For the text-containing cell, return its midpoint in (x, y) coordinate format. 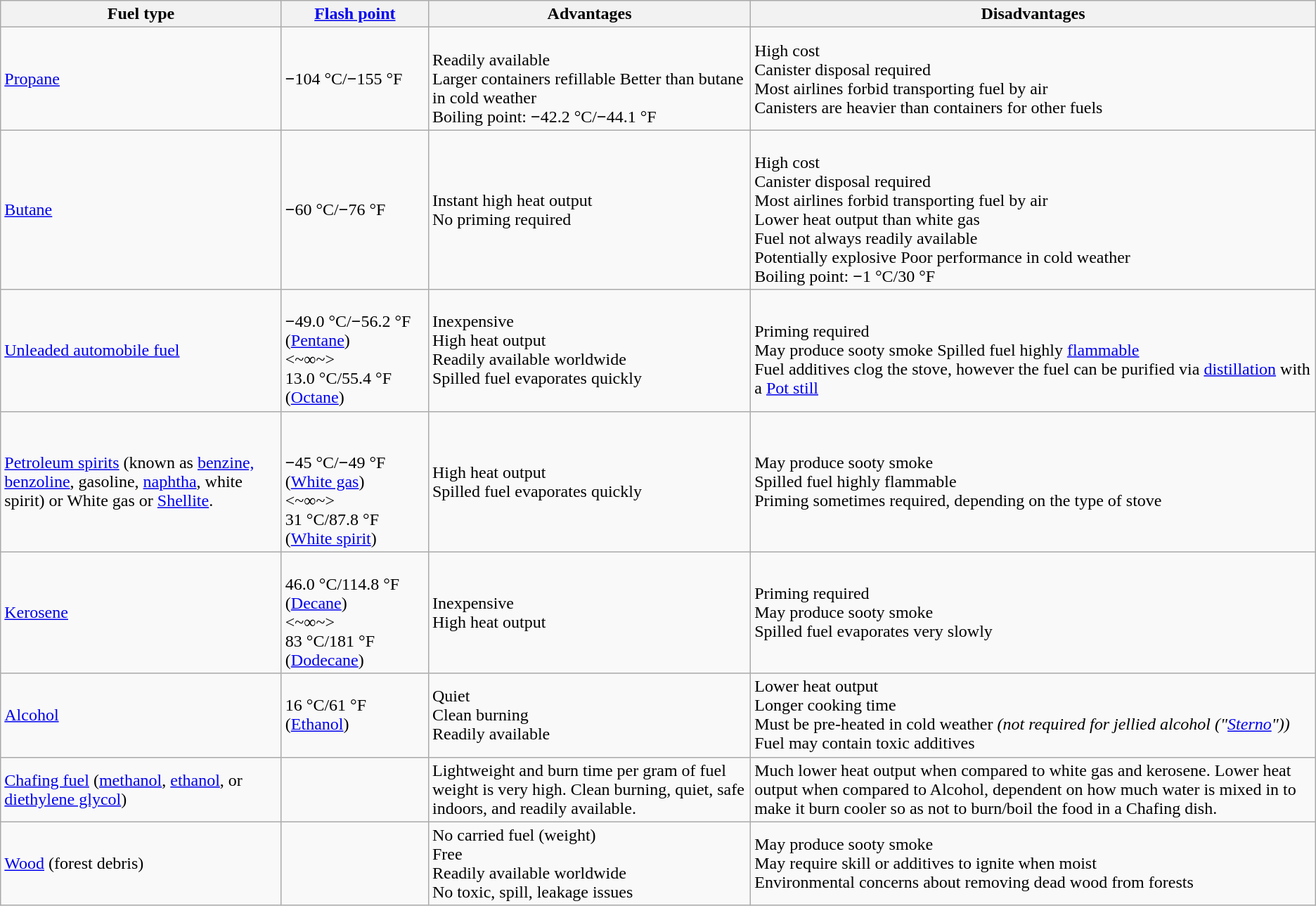
High heat outputSpilled fuel evaporates quickly (589, 481)
InexpensiveHigh heat output (589, 613)
Flash point (354, 14)
Lower heat outputLonger cooking time Must be pre-heated in cold weather (not required for jellied alcohol ("Sterno"))Fuel may contain toxic additives (1033, 716)
May produce sooty smokeSpilled fuel highly flammablePriming sometimes required, depending on the type of stove (1033, 481)
16 °C/61 °F (Ethanol) (354, 716)
Readily available Larger containers refillable Better than butane in cold weather Boiling point: −42.2 °C/−44.1 °F (589, 79)
46.0 °C/114.8 °F (Decane) <~∞~> 83 °C/181 °F (Dodecane) (354, 613)
−45 °C/−49 °F (White gas) <~∞~> 31 °C/87.8 °F (White spirit) (354, 481)
Instant high heat outputNo priming required (589, 209)
Advantages (589, 14)
QuietClean burningReadily available (589, 716)
Lightweight and burn time per gram of fuel weight is very high. Clean burning, quiet, safe indoors, and readily available. (589, 789)
Disadvantages (1033, 14)
Unleaded automobile fuel (141, 350)
No carried fuel (weight)FreeReadily available worldwideNo toxic, spill, leakage issues (589, 863)
Butane (141, 209)
Fuel type (141, 14)
Wood (forest debris) (141, 863)
Kerosene (141, 613)
Alcohol (141, 716)
−49.0 °C/−56.2 °F (Pentane) <~∞~> 13.0 °C/55.4 °F (Octane) (354, 350)
Priming requiredMay produce sooty smokeSpilled fuel evaporates very slowly (1033, 613)
May produce sooty smokeMay require skill or additives to ignite when moistEnvironmental concerns about removing dead wood from forests (1033, 863)
Petroleum spirits (known as benzine, benzoline, gasoline, naphtha, white spirit) or White gas or Shellite. (141, 481)
Propane (141, 79)
High costCanister disposal requiredMost airlines forbid transporting fuel by airCanisters are heavier than containers for other fuels (1033, 79)
−104 °C/−155 °F (354, 79)
InexpensiveHigh heat outputReadily available worldwideSpilled fuel evaporates quickly (589, 350)
Chafing fuel (methanol, ethanol, or diethylene glycol) (141, 789)
−60 °C/−76 °F (354, 209)
